Identify which cell holds the provided text, then report its [x, y] central coordinate. 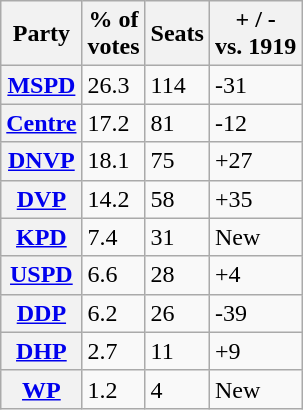
DDP [42, 313]
Seats [177, 34]
WP [42, 389]
6.6 [114, 275]
31 [177, 237]
DVP [42, 199]
-31 [255, 85]
18.1 [114, 161]
7.4 [114, 237]
DHP [42, 351]
2.7 [114, 351]
-39 [255, 313]
USPD [42, 275]
81 [177, 123]
6.2 [114, 313]
+35 [255, 199]
% ofvotes [114, 34]
114 [177, 85]
17.2 [114, 123]
-12 [255, 123]
KPD [42, 237]
MSPD [42, 85]
+9 [255, 351]
+27 [255, 161]
Party [42, 34]
4 [177, 389]
58 [177, 199]
+4 [255, 275]
1.2 [114, 389]
11 [177, 351]
28 [177, 275]
Centre [42, 123]
75 [177, 161]
14.2 [114, 199]
DNVP [42, 161]
+ / -vs. 1919 [255, 34]
26.3 [114, 85]
26 [177, 313]
